Return (X, Y) of the center of cell containing provided text 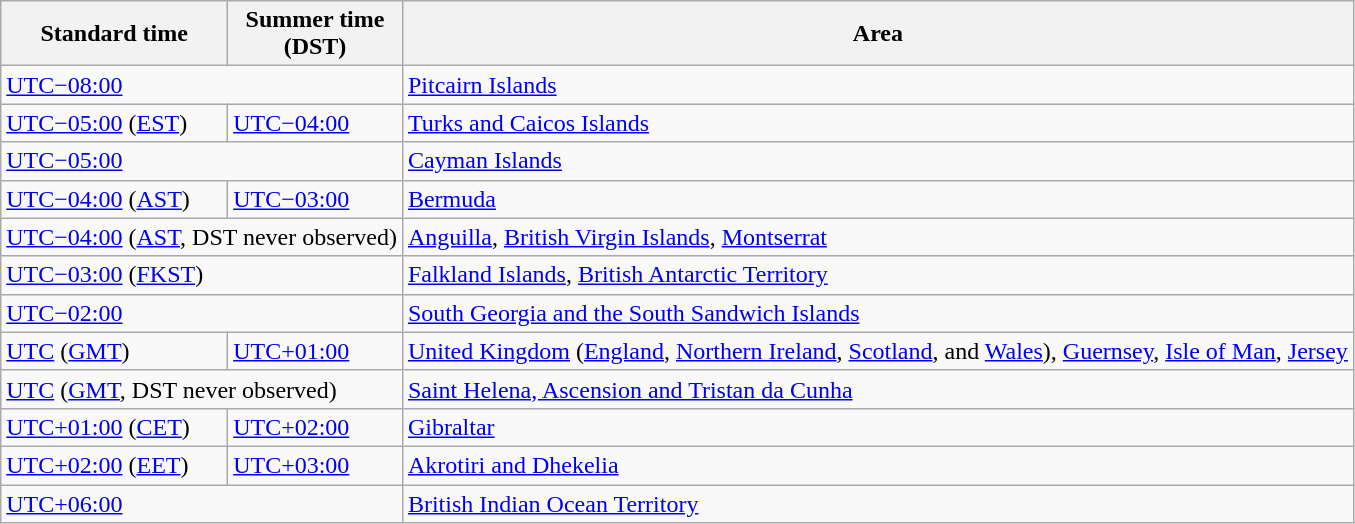
UTC−02:00 (202, 313)
Pitcairn Islands (878, 85)
UTC+06:00 (202, 503)
UTC (GMT, DST never observed) (202, 389)
UTC−04:00 (AST) (114, 199)
UTC−08:00 (202, 85)
UTC+03:00 (316, 465)
Summer time(DST) (316, 34)
Bermuda (878, 199)
UTC−04:00 (316, 123)
Cayman Islands (878, 161)
Turks and Caicos Islands (878, 123)
UTC−05:00 (EST) (114, 123)
Area (878, 34)
Akrotiri and Dhekelia (878, 465)
UTC−05:00 (202, 161)
UTC−04:00 (AST, DST never observed) (202, 237)
Gibraltar (878, 427)
South Georgia and the South Sandwich Islands (878, 313)
UTC+01:00 (CET) (114, 427)
UTC−03:00 (FKST) (202, 275)
Standard time (114, 34)
United Kingdom (England, Northern Ireland, Scotland, and Wales), Guernsey, Isle of Man, Jersey (878, 351)
UTC−03:00 (316, 199)
UTC+02:00 (EET) (114, 465)
British Indian Ocean Territory (878, 503)
UTC+01:00 (316, 351)
Anguilla, British Virgin Islands, Montserrat (878, 237)
Falkland Islands, British Antarctic Territory (878, 275)
Saint Helena, Ascension and Tristan da Cunha (878, 389)
UTC (GMT) (114, 351)
UTC+02:00 (316, 427)
